For the text-containing cell, return its midpoint in [X, Y] coordinate format. 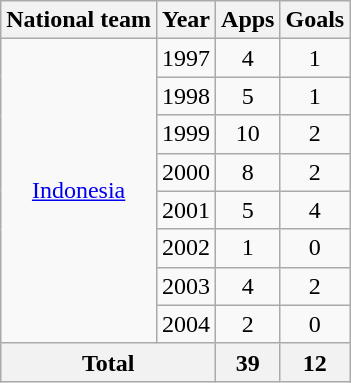
Apps [248, 20]
2004 [186, 324]
39 [248, 362]
1997 [186, 58]
2001 [186, 210]
Goals [315, 20]
10 [248, 134]
1998 [186, 96]
2002 [186, 248]
1999 [186, 134]
2000 [186, 172]
Indonesia [79, 191]
8 [248, 172]
12 [315, 362]
2003 [186, 286]
National team [79, 20]
Year [186, 20]
Total [108, 362]
